Provide the (x, y) coordinate of the cell's center where the given text is located.  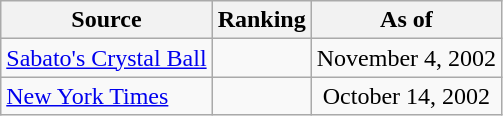
Ranking (262, 20)
As of (406, 20)
October 14, 2002 (406, 96)
Source (106, 20)
New York Times (106, 96)
November 4, 2002 (406, 58)
Sabato's Crystal Ball (106, 58)
